Return [X, Y] of the center of cell containing provided text 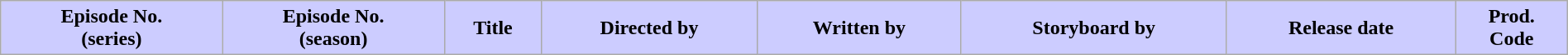
Episode No.(series) [112, 28]
Storyboard by [1093, 28]
Release date [1341, 28]
Directed by [650, 28]
Episode No.(season) [333, 28]
Prod.Code [1512, 28]
Written by [858, 28]
Title [493, 28]
